Return (X, Y) of the center of cell containing provided text 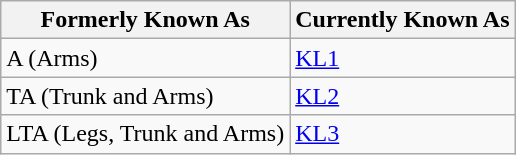
KL1 (402, 58)
LTA (Legs, Trunk and Arms) (146, 134)
Currently Known As (402, 20)
A (Arms) (146, 58)
Formerly Known As (146, 20)
KL3 (402, 134)
TA (Trunk and Arms) (146, 96)
KL2 (402, 96)
